Extract the [X, Y] coordinate from the center of the cell holding the provided text.  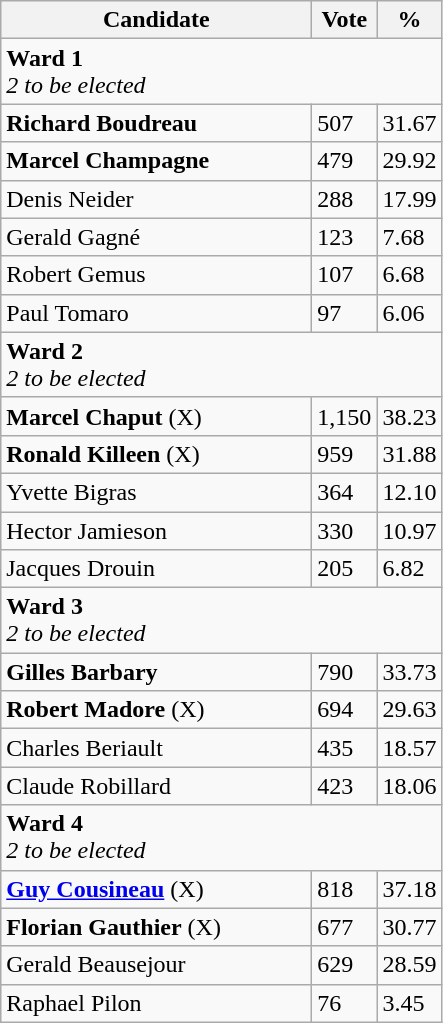
29.92 [410, 161]
507 [344, 123]
29.63 [410, 710]
Ward 2 2 to be elected [222, 364]
288 [344, 199]
97 [344, 313]
31.67 [410, 123]
Gerald Beausejour [156, 965]
Gerald Gagné [156, 237]
479 [344, 161]
Hector Jamieson [156, 531]
17.99 [410, 199]
Gilles Barbary [156, 672]
Ronald Killeen (X) [156, 454]
33.73 [410, 672]
818 [344, 889]
107 [344, 275]
Vote [344, 20]
123 [344, 237]
6.06 [410, 313]
Florian Gauthier (X) [156, 927]
Candidate [156, 20]
Robert Madore (X) [156, 710]
1,150 [344, 416]
423 [344, 786]
435 [344, 748]
Yvette Bigras [156, 492]
959 [344, 454]
Charles Beriault [156, 748]
Denis Neider [156, 199]
Ward 4 2 to be elected [222, 838]
18.06 [410, 786]
37.18 [410, 889]
364 [344, 492]
12.10 [410, 492]
694 [344, 710]
677 [344, 927]
76 [344, 1003]
Guy Cousineau (X) [156, 889]
Ward 1 2 to be elected [222, 72]
3.45 [410, 1003]
Raphael Pilon [156, 1003]
Ward 3 2 to be elected [222, 620]
6.82 [410, 569]
38.23 [410, 416]
% [410, 20]
Marcel Chaput (X) [156, 416]
Robert Gemus [156, 275]
7.68 [410, 237]
18.57 [410, 748]
790 [344, 672]
Marcel Champagne [156, 161]
10.97 [410, 531]
28.59 [410, 965]
Jacques Drouin [156, 569]
6.68 [410, 275]
30.77 [410, 927]
629 [344, 965]
Richard Boudreau [156, 123]
Paul Tomaro [156, 313]
31.88 [410, 454]
205 [344, 569]
330 [344, 531]
Claude Robillard [156, 786]
